Scan for the cell matching the given text and deliver its (X, Y) coordinate at center. 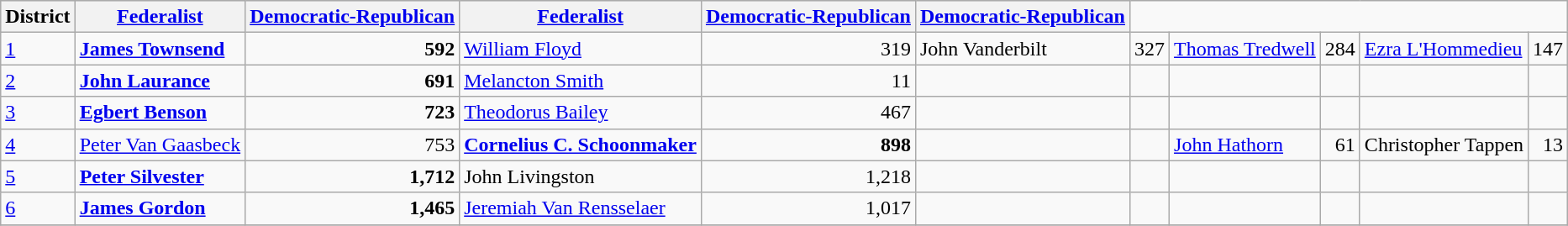
Jeremiah Van Rensselaer (581, 208)
1,712 (353, 176)
Ezra L'Hommedieu (1444, 49)
319 (808, 49)
Theodorus Bailey (581, 113)
John Hathorn (1245, 145)
2 (38, 81)
13 (1548, 145)
467 (808, 113)
898 (808, 145)
3 (38, 113)
District (38, 17)
11 (808, 81)
284 (1339, 49)
James Gordon (160, 208)
691 (353, 81)
John Laurance (160, 81)
James Townsend (160, 49)
Thomas Tredwell (1245, 49)
4 (38, 145)
61 (1339, 145)
6 (38, 208)
Christopher Tappen (1444, 145)
Melancton Smith (581, 81)
723 (353, 113)
1,017 (808, 208)
John Vanderbilt (1022, 49)
327 (1150, 49)
1 (38, 49)
5 (38, 176)
Cornelius C. Schoonmaker (581, 145)
Egbert Benson (160, 113)
William Floyd (581, 49)
1,465 (353, 208)
Peter Van Gaasbeck (160, 145)
Peter Silvester (160, 176)
147 (1548, 49)
1,218 (808, 176)
753 (353, 145)
John Livingston (581, 176)
592 (353, 49)
